From the cell containing the given text, extract its center point as (X, Y) coordinate. 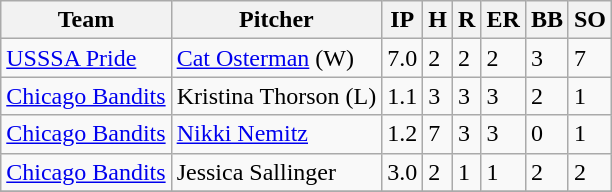
3.0 (402, 172)
IP (402, 20)
ER (503, 20)
Pitcher (276, 20)
H (438, 20)
Cat Osterman (W) (276, 58)
R (467, 20)
BB (546, 20)
USSSA Pride (86, 58)
Team (86, 20)
Kristina Thorson (L) (276, 96)
7.0 (402, 58)
1.1 (402, 96)
0 (546, 134)
Nikki Nemitz (276, 134)
Jessica Sallinger (276, 172)
SO (590, 20)
1.2 (402, 134)
